Identify which cell holds the provided text, then report its [X, Y] central coordinate. 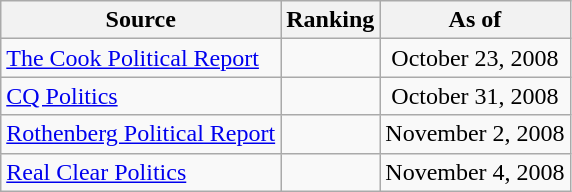
As of [475, 20]
Ranking [330, 20]
CQ Politics [141, 96]
October 23, 2008 [475, 58]
November 2, 2008 [475, 134]
October 31, 2008 [475, 96]
Real Clear Politics [141, 172]
Source [141, 20]
Rothenberg Political Report [141, 134]
The Cook Political Report [141, 58]
November 4, 2008 [475, 172]
